Provide the [X, Y] coordinate of the cell's center where the given text is located.  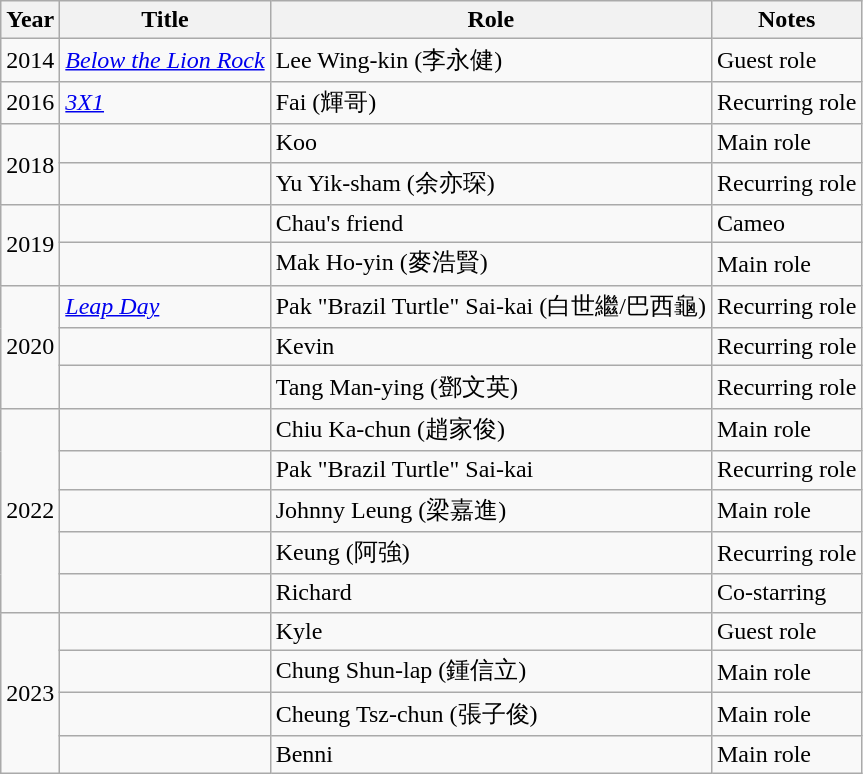
Benni [490, 754]
Co-starring [786, 593]
Tang Man-ying (鄧文英) [490, 388]
Cameo [786, 224]
2016 [30, 102]
Chiu Ka-chun (趙家俊) [490, 430]
Richard [490, 593]
Mak Ho-yin (麥浩賢) [490, 264]
Year [30, 20]
Johnny Leung (梁嘉進) [490, 510]
Kevin [490, 347]
Role [490, 20]
Kyle [490, 631]
Notes [786, 20]
Yu Yik-sham (余亦琛) [490, 184]
Chung Shun-lap (鍾信立) [490, 672]
Leap Day [165, 306]
2020 [30, 346]
Cheung Tsz-chun (張子俊) [490, 714]
Pak "Brazil Turtle" Sai-kai (白世繼/巴西龜) [490, 306]
Keung (阿強) [490, 554]
Lee Wing-kin (李永健) [490, 60]
3X1 [165, 102]
2018 [30, 164]
2014 [30, 60]
Title [165, 20]
2023 [30, 692]
Fai (輝哥) [490, 102]
Below the Lion Rock [165, 60]
2022 [30, 510]
Pak "Brazil Turtle" Sai-kai [490, 470]
Koo [490, 143]
Chau's friend [490, 224]
2019 [30, 246]
